Find where the given text appears and provide that cell's center as (x, y) coordinate. 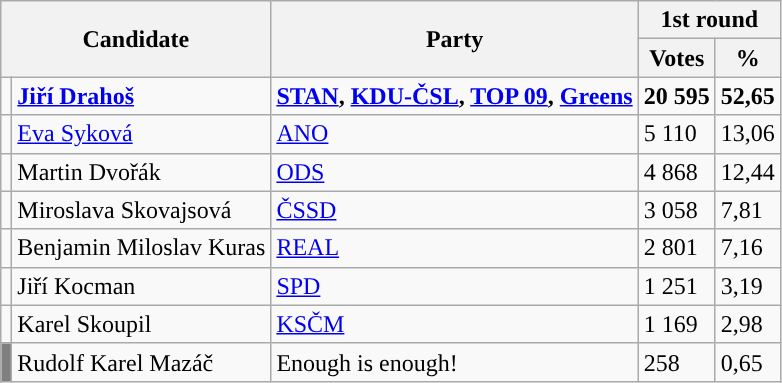
SPD (454, 286)
Rudolf Karel Mazáč (142, 362)
Jiří Kocman (142, 286)
7,16 (748, 248)
7,81 (748, 210)
12,44 (748, 172)
KSČM (454, 324)
ČSSD (454, 210)
Votes (676, 58)
Party (454, 39)
1st round (709, 20)
Karel Skoupil (142, 324)
REAL (454, 248)
ODS (454, 172)
1 251 (676, 286)
2,98 (748, 324)
20 595 (676, 96)
Miroslava Skovajsová (142, 210)
5 110 (676, 134)
STAN, KDU-ČSL, TOP 09, Greens (454, 96)
ANO (454, 134)
Benjamin Miloslav Kuras (142, 248)
Candidate (136, 39)
Martin Dvořák (142, 172)
4 868 (676, 172)
0,65 (748, 362)
3,19 (748, 286)
Eva Syková (142, 134)
13,06 (748, 134)
Jiří Drahoš (142, 96)
258 (676, 362)
2 801 (676, 248)
52,65 (748, 96)
% (748, 58)
1 169 (676, 324)
Enough is enough! (454, 362)
3 058 (676, 210)
